Return (x, y) of the center of cell containing provided text 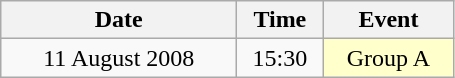
Event (388, 20)
Group A (388, 58)
11 August 2008 (119, 58)
Time (280, 20)
15:30 (280, 58)
Date (119, 20)
